Return the (X, Y) coordinate for the center point of the cell that contains the specified text.  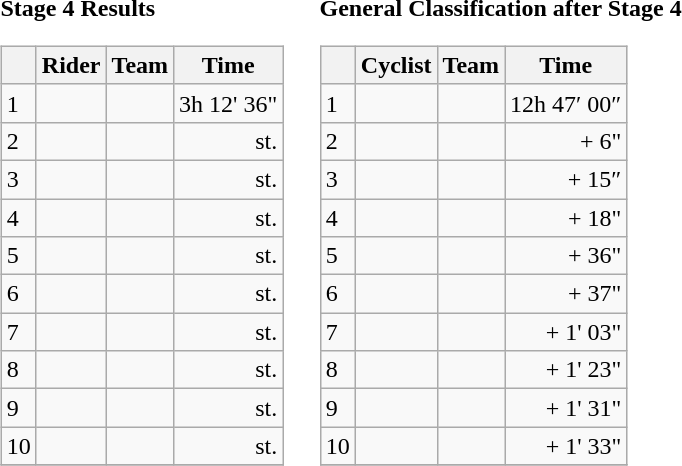
+ 37" (566, 294)
+ 1' 23" (566, 370)
+ 6" (566, 141)
Rider (71, 65)
+ 36" (566, 256)
+ 18" (566, 217)
+ 1' 31" (566, 408)
3h 12' 36" (228, 103)
12h 47′ 00″ (566, 103)
Cyclist (396, 65)
+ 1' 03" (566, 332)
+ 15″ (566, 179)
+ 1' 33" (566, 446)
